Return (x, y) of the center of cell containing provided text 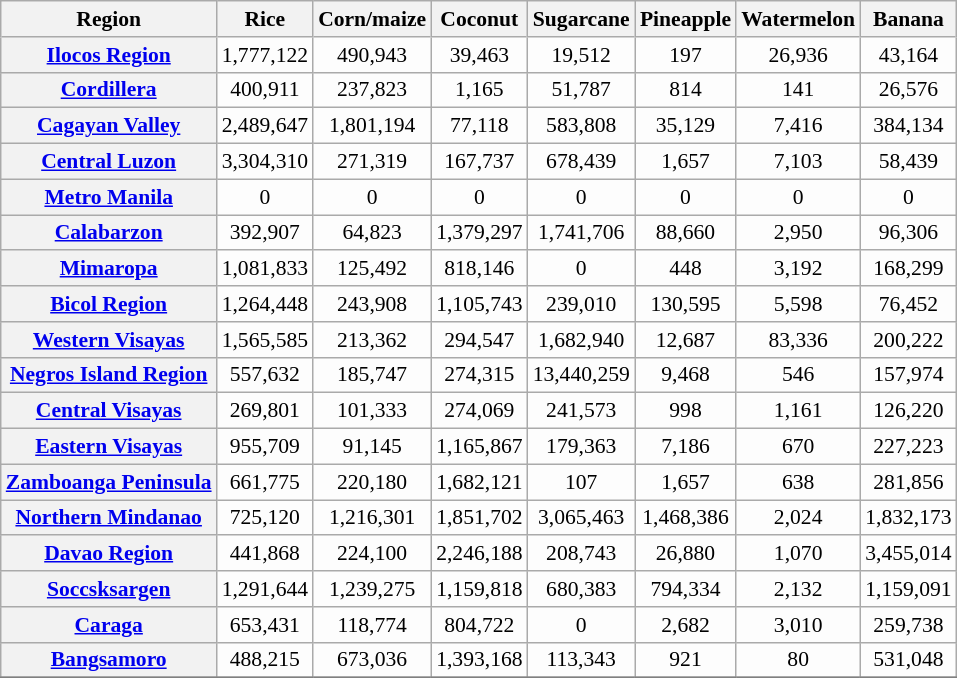
107 (582, 482)
130,595 (686, 304)
2,246,188 (479, 554)
Central Luzon (109, 162)
490,943 (372, 55)
2,489,647 (265, 126)
Western Visayas (109, 340)
448 (686, 269)
531,048 (908, 660)
58,439 (908, 162)
818,146 (479, 269)
Zamboanga Peninsula (109, 482)
Cordillera (109, 90)
Pineapple (686, 19)
921 (686, 660)
2,024 (798, 518)
26,880 (686, 554)
Bicol Region (109, 304)
77,118 (479, 126)
113,343 (582, 660)
Sugarcane (582, 19)
185,747 (372, 375)
220,180 (372, 482)
794,334 (686, 589)
384,134 (908, 126)
259,738 (908, 625)
7,416 (798, 126)
200,222 (908, 340)
Cagayan Valley (109, 126)
Rice (265, 19)
Ilocos Region (109, 55)
1,291,644 (265, 589)
76,452 (908, 304)
653,431 (265, 625)
Calabarzon (109, 233)
1,832,173 (908, 518)
243,908 (372, 304)
Region (109, 19)
241,573 (582, 411)
224,100 (372, 554)
3,455,014 (908, 554)
208,743 (582, 554)
1,081,833 (265, 269)
167,737 (479, 162)
274,315 (479, 375)
804,722 (479, 625)
441,868 (265, 554)
271,319 (372, 162)
1,741,706 (582, 233)
126,220 (908, 411)
51,787 (582, 90)
64,823 (372, 233)
19,512 (582, 55)
80 (798, 660)
3,010 (798, 625)
1,682,121 (479, 482)
197 (686, 55)
814 (686, 90)
661,775 (265, 482)
274,069 (479, 411)
1,777,122 (265, 55)
294,547 (479, 340)
1,105,743 (479, 304)
Metro Manila (109, 197)
400,911 (265, 90)
680,383 (582, 589)
281,856 (908, 482)
26,576 (908, 90)
Northern Mindanao (109, 518)
237,823 (372, 90)
239,010 (582, 304)
2,682 (686, 625)
43,164 (908, 55)
2,132 (798, 589)
1,468,386 (686, 518)
638 (798, 482)
670 (798, 447)
Watermelon (798, 19)
Negros Island Region (109, 375)
2,950 (798, 233)
998 (686, 411)
9,468 (686, 375)
Coconut (479, 19)
88,660 (686, 233)
1,379,297 (479, 233)
Caraga (109, 625)
96,306 (908, 233)
213,362 (372, 340)
1,239,275 (372, 589)
125,492 (372, 269)
Banana (908, 19)
488,215 (265, 660)
Corn/maize (372, 19)
3,192 (798, 269)
1,393,168 (479, 660)
3,304,310 (265, 162)
392,907 (265, 233)
26,936 (798, 55)
1,165,867 (479, 447)
Eastern Visayas (109, 447)
1,801,194 (372, 126)
678,439 (582, 162)
3,065,463 (582, 518)
83,336 (798, 340)
1,070 (798, 554)
269,801 (265, 411)
1,565,585 (265, 340)
Soccsksargen (109, 589)
583,808 (582, 126)
1,264,448 (265, 304)
7,103 (798, 162)
955,709 (265, 447)
141 (798, 90)
13,440,259 (582, 375)
35,129 (686, 126)
Mimaropa (109, 269)
7,186 (686, 447)
101,333 (372, 411)
227,223 (908, 447)
118,774 (372, 625)
Central Visayas (109, 411)
39,463 (479, 55)
725,120 (265, 518)
91,145 (372, 447)
1,682,940 (582, 340)
1,159,818 (479, 589)
1,216,301 (372, 518)
1,165 (479, 90)
157,974 (908, 375)
12,687 (686, 340)
168,299 (908, 269)
1,161 (798, 411)
179,363 (582, 447)
5,598 (798, 304)
557,632 (265, 375)
Davao Region (109, 554)
Bangsamoro (109, 660)
1,851,702 (479, 518)
673,036 (372, 660)
546 (798, 375)
1,159,091 (908, 589)
